Pinpoint the cell where the given text exists, returning its (x, y) midpoint coordinate. 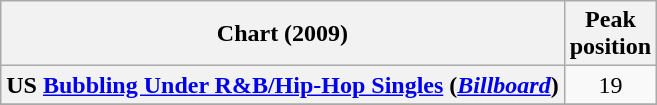
Peakposition (610, 34)
Chart (2009) (282, 34)
US Bubbling Under R&B/Hip-Hop Singles (Billboard) (282, 85)
19 (610, 85)
